Scan for the cell matching the given text and deliver its (X, Y) coordinate at center. 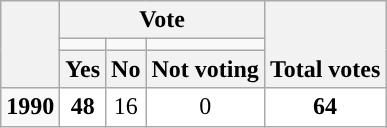
16 (126, 107)
Total votes (325, 44)
Yes (83, 69)
64 (325, 107)
1990 (30, 107)
Vote (162, 20)
Not voting (205, 69)
No (126, 69)
48 (83, 107)
0 (205, 107)
